Return the (x, y) coordinate for the center point of the cell that contains the specified text.  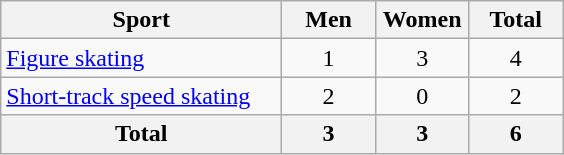
6 (516, 134)
0 (422, 96)
Sport (142, 20)
Women (422, 20)
Short-track speed skating (142, 96)
Men (329, 20)
4 (516, 58)
Figure skating (142, 58)
1 (329, 58)
